For the text-containing cell, return its midpoint in (X, Y) coordinate format. 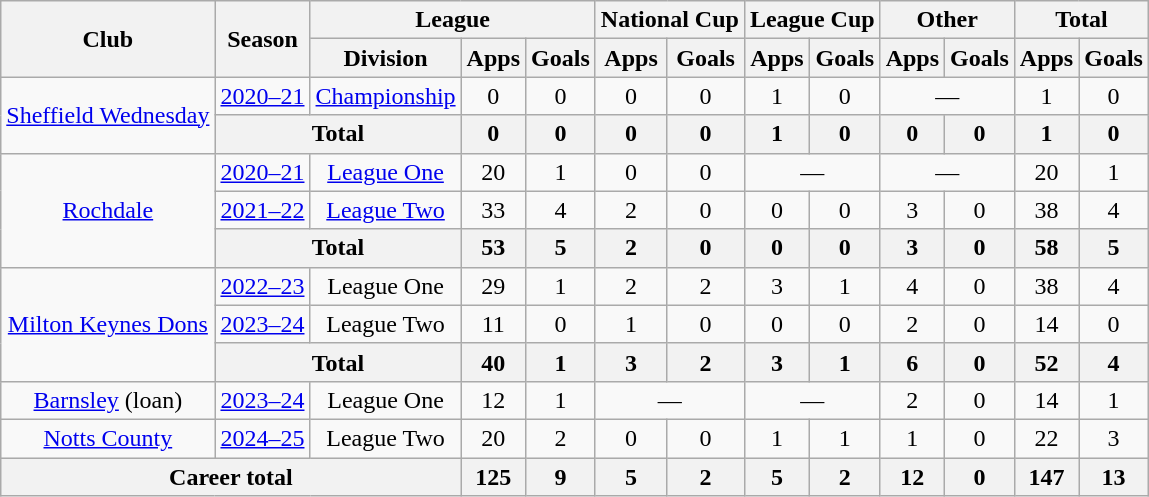
Division (386, 58)
Career total (231, 477)
National Cup (670, 20)
53 (493, 248)
Club (108, 39)
Season (262, 39)
52 (1046, 362)
125 (493, 477)
Sheffield Wednesday (108, 115)
Barnsley (loan) (108, 400)
Notts County (108, 438)
League Cup (812, 20)
13 (1114, 477)
Championship (386, 96)
22 (1046, 438)
2024–25 (262, 438)
2021–22 (262, 210)
2022–23 (262, 286)
11 (493, 324)
6 (912, 362)
33 (493, 210)
League (452, 20)
Rochdale (108, 210)
9 (561, 477)
58 (1046, 248)
Other (947, 20)
Milton Keynes Dons (108, 324)
29 (493, 286)
147 (1046, 477)
40 (493, 362)
